Capture the cell that displays the provided text and extract its [X, Y] central coordinate. 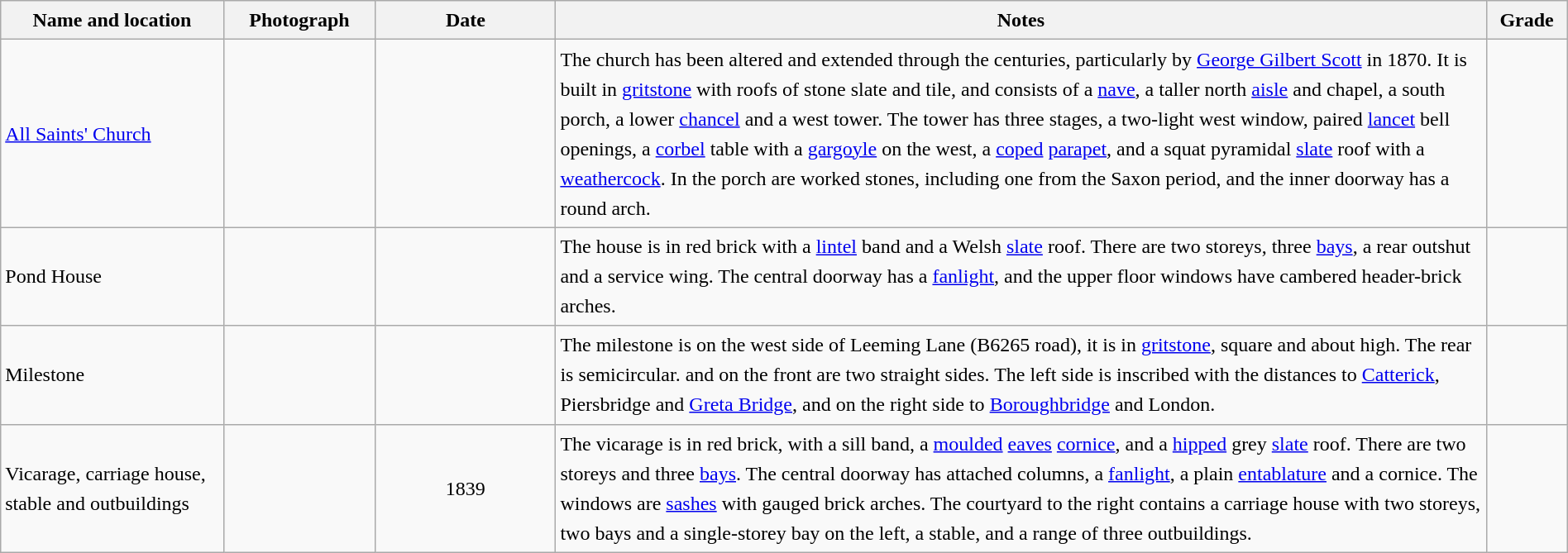
Notes [1021, 20]
Pond House [112, 276]
Name and location [112, 20]
1839 [466, 488]
Milestone [112, 375]
Grade [1527, 20]
Photograph [299, 20]
Vicarage, carriage house, stable and outbuildings [112, 488]
All Saints' Church [112, 134]
Date [466, 20]
